From the cell containing the given text, extract its center point as [x, y] coordinate. 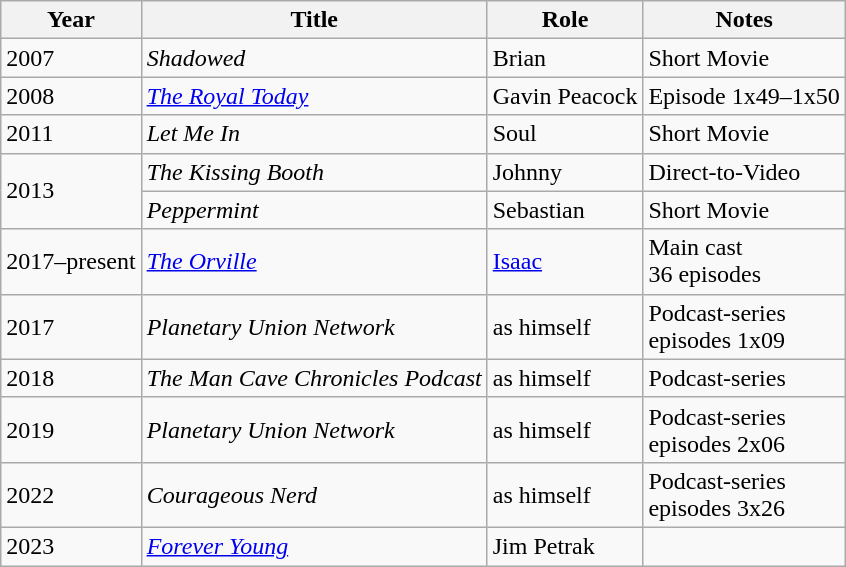
2011 [71, 134]
2008 [71, 96]
Title [314, 20]
Peppermint [314, 210]
Courageous Nerd [314, 494]
Main cast 36 episodes [744, 262]
Jim Petrak [565, 546]
Forever Young [314, 546]
Let Me In [314, 134]
Podcast-series episodes 3x26 [744, 494]
2013 [71, 191]
Brian [565, 58]
Johnny [565, 172]
2023 [71, 546]
Direct-to-Video [744, 172]
Podcast-series episodes 2x06 [744, 430]
The Royal Today [314, 96]
Sebastian [565, 210]
The Man Cave Chronicles Podcast [314, 378]
2017–present [71, 262]
The Orville [314, 262]
Gavin Peacock [565, 96]
Year [71, 20]
Shadowed [314, 58]
2022 [71, 494]
Role [565, 20]
Isaac [565, 262]
2018 [71, 378]
Podcast-series [744, 378]
Soul [565, 134]
Podcast-series episodes 1x09 [744, 326]
Episode 1x49–1x50 [744, 96]
2017 [71, 326]
The Kissing Booth [314, 172]
2019 [71, 430]
2007 [71, 58]
Notes [744, 20]
